Extract the [X, Y] coordinate from the center of the cell holding the provided text.  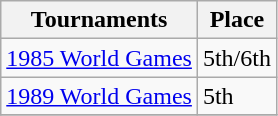
5th/6th [236, 58]
5th [236, 96]
Tournaments [100, 20]
Place [236, 20]
1985 World Games [100, 58]
1989 World Games [100, 96]
